Capture the cell that displays the provided text and extract its (x, y) central coordinate. 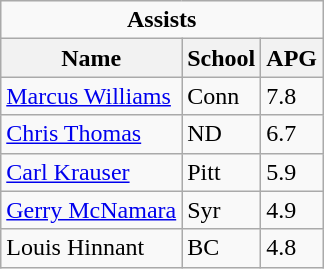
Conn (222, 96)
6.7 (292, 134)
ND (222, 134)
Carl Krauser (92, 172)
Syr (222, 210)
4.8 (292, 248)
Name (92, 58)
Chris Thomas (92, 134)
7.8 (292, 96)
Marcus Williams (92, 96)
BC (222, 248)
4.9 (292, 210)
Assists (162, 20)
Louis Hinnant (92, 248)
Gerry McNamara (92, 210)
Pitt (222, 172)
School (222, 58)
5.9 (292, 172)
APG (292, 58)
